Pinpoint the cell where the given text exists, returning its (x, y) midpoint coordinate. 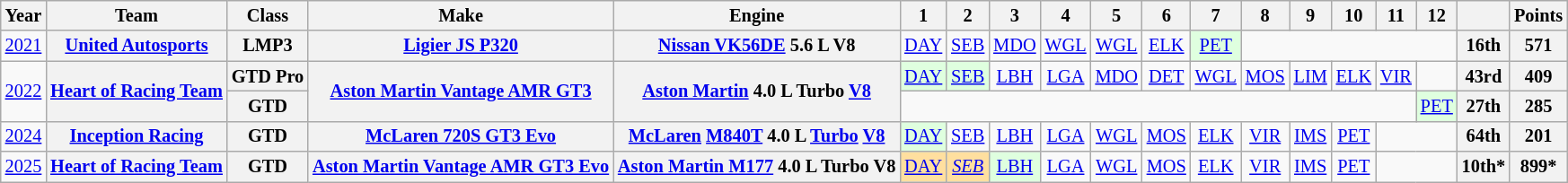
LIM (1311, 76)
2025 (23, 167)
409 (1538, 76)
Inception Racing (137, 136)
2 (968, 15)
4 (1065, 15)
3 (1015, 15)
43rd (1484, 76)
2021 (23, 46)
5 (1117, 15)
7 (1216, 15)
201 (1538, 136)
9 (1311, 15)
DET (1167, 76)
2022 (23, 91)
27th (1484, 106)
United Autosports (137, 46)
64th (1484, 136)
6 (1167, 15)
571 (1538, 46)
16th (1484, 46)
Aston Martin Vantage AMR GT3 Evo (461, 167)
Points (1538, 15)
12 (1437, 15)
Aston Martin M177 4.0 L Turbo V8 (756, 167)
1 (923, 15)
899* (1538, 167)
Ligier JS P320 (461, 46)
McLaren 720S GT3 Evo (461, 136)
Class (268, 15)
Year (23, 15)
McLaren M840T 4.0 L Turbo V8 (756, 136)
GTD Pro (268, 76)
8 (1265, 15)
LMP3 (268, 46)
10 (1354, 15)
10th* (1484, 167)
Aston Martin 4.0 L Turbo V8 (756, 91)
Aston Martin Vantage AMR GT3 (461, 91)
285 (1538, 106)
Engine (756, 15)
11 (1396, 15)
Team (137, 15)
2024 (23, 136)
Make (461, 15)
Nissan VK56DE 5.6 L V8 (756, 46)
